Search for the cell housing the specified text and yield its (x, y) center coordinate. 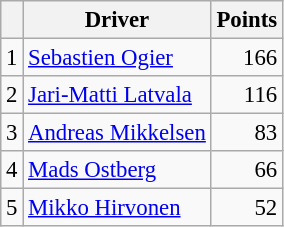
4 (12, 170)
52 (246, 208)
Andreas Mikkelsen (117, 133)
Driver (117, 20)
1 (12, 58)
Sebastien Ogier (117, 58)
83 (246, 133)
3 (12, 133)
Mikko Hirvonen (117, 208)
5 (12, 208)
Jari-Matti Latvala (117, 95)
Mads Ostberg (117, 170)
66 (246, 170)
166 (246, 58)
116 (246, 95)
2 (12, 95)
Points (246, 20)
